Extract the (X, Y) coordinate from the center of the cell holding the provided text.  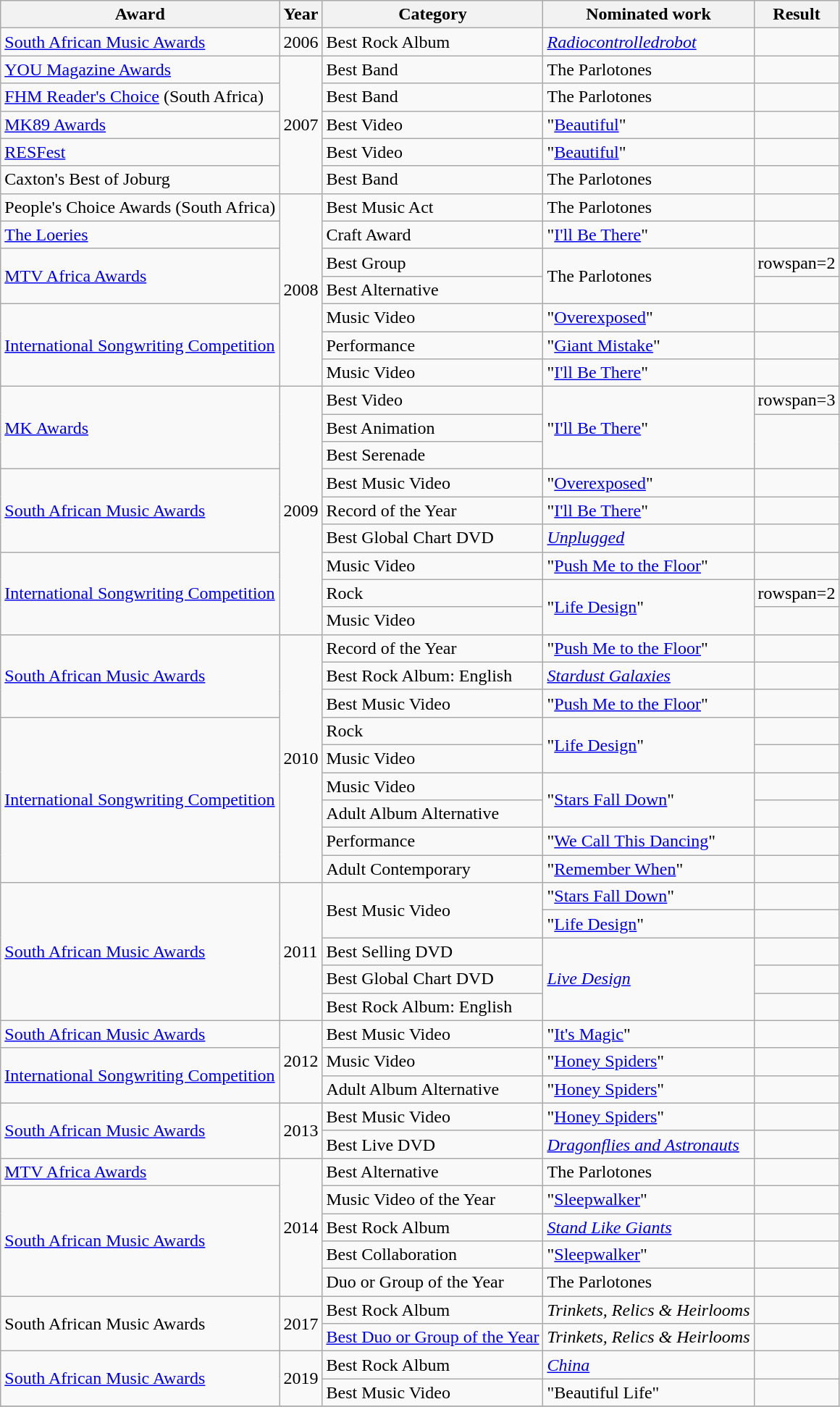
Best Duo or Group of the Year (433, 1337)
Best Live DVD (433, 1144)
Best Music Act (433, 207)
Result (797, 14)
"Beautiful Life" (649, 1393)
Year (301, 14)
"Remember When" (649, 869)
2019 (301, 1379)
YOU Magazine Awards (140, 70)
2010 (301, 759)
Craft Award (433, 235)
Best Serenade (433, 455)
2013 (301, 1130)
People's Choice Awards (South Africa) (140, 207)
Stardust Galaxies (649, 676)
2009 (301, 511)
Best Group (433, 262)
2006 (301, 42)
Best Animation (433, 428)
Unplugged (649, 538)
"Giant Mistake" (649, 345)
Duo or Group of the Year (433, 1282)
Caxton's Best of Joburg (140, 180)
MK89 Awards (140, 125)
"It's Magic" (649, 1034)
2012 (301, 1062)
2017 (301, 1324)
2007 (301, 125)
RESFest (140, 152)
MK Awards (140, 428)
Music Video of the Year (433, 1199)
Best Selling DVD (433, 952)
Stand Like Giants (649, 1227)
Radiocontrolledrobot (649, 42)
Dragonflies and Astronauts (649, 1144)
Nominated work (649, 14)
FHM Reader's Choice (South Africa) (140, 97)
2014 (301, 1227)
2011 (301, 952)
Best Collaboration (433, 1255)
"We Call This Dancing" (649, 841)
Award (140, 14)
Category (433, 14)
2008 (301, 290)
China (649, 1365)
Live Design (649, 979)
Adult Contemporary (433, 869)
rowspan=3 (797, 400)
The Loeries (140, 235)
